Pinpoint the cell where the given text exists, returning its [X, Y] midpoint coordinate. 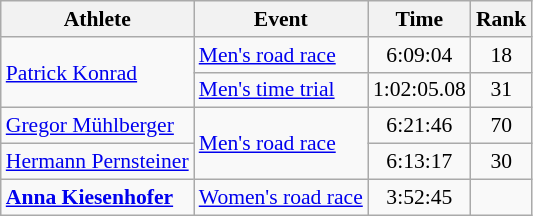
31 [502, 90]
Athlete [98, 19]
Event [281, 19]
3:52:45 [420, 197]
Hermann Pernsteiner [98, 162]
6:09:04 [420, 55]
Time [420, 19]
Gregor Mühlberger [98, 126]
Patrick Konrad [98, 72]
70 [502, 126]
18 [502, 55]
6:21:46 [420, 126]
1:02:05.08 [420, 90]
Men's time trial [281, 90]
30 [502, 162]
6:13:17 [420, 162]
Rank [502, 19]
Women's road race [281, 197]
Anna Kiesenhofer [98, 197]
